From the cell containing the given text, extract its center point as [x, y] coordinate. 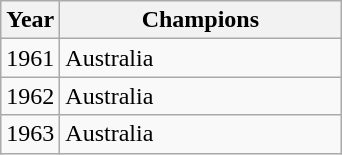
Year [30, 20]
Champions [200, 20]
1961 [30, 58]
1962 [30, 96]
1963 [30, 134]
